From the cell containing the given text, extract its center point as [x, y] coordinate. 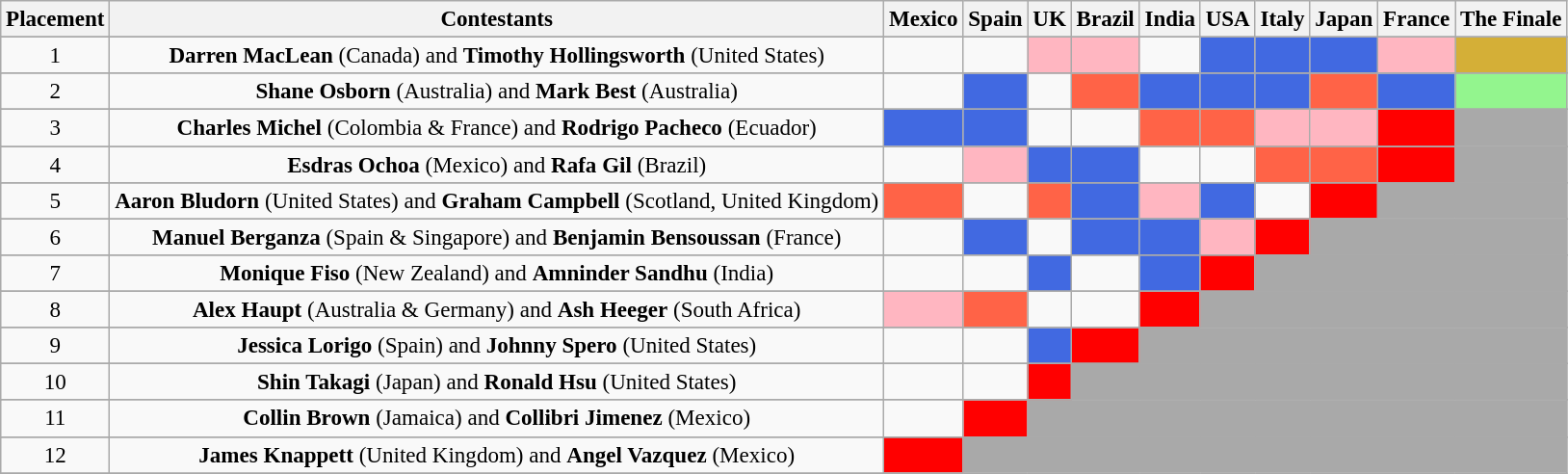
France [1417, 19]
6 [56, 237]
Esdras Ochoa (Mexico) and Rafa Gil (Brazil) [497, 165]
Brazil [1106, 19]
Spain [996, 19]
7 [56, 274]
UK [1050, 19]
10 [56, 382]
12 [56, 455]
Aaron Bludorn (United States) and Graham Campbell (Scotland, United Kingdom) [497, 201]
5 [56, 201]
James Knappett (United Kingdom) and Angel Vazquez (Mexico) [497, 455]
Shane Osborn (Australia) and Mark Best (Australia) [497, 92]
Manuel Berganza (Spain & Singapore) and Benjamin Bensoussan (France) [497, 237]
Italy [1283, 19]
Charles Michel (Colombia & France) and Rodrigo Pacheco (Ecuador) [497, 128]
Shin Takagi (Japan) and Ronald Hsu (United States) [497, 382]
9 [56, 346]
Jessica Lorigo (Spain) and Johnny Spero (United States) [497, 346]
4 [56, 165]
India [1169, 19]
Contestants [497, 19]
Mexico [924, 19]
Darren MacLean (Canada) and Timothy Hollingsworth (United States) [497, 56]
Alex Haupt (Australia & Germany) and Ash Heeger (South Africa) [497, 310]
1 [56, 56]
11 [56, 419]
USA [1227, 19]
2 [56, 92]
Collin Brown (Jamaica) and Collibri Jimenez (Mexico) [497, 419]
Monique Fiso (New Zealand) and Amninder Sandhu (India) [497, 274]
The Finale [1511, 19]
Japan [1345, 19]
3 [56, 128]
Placement [56, 19]
8 [56, 310]
